Determine the [x, y] coordinate at the center of the cell enclosing the given text.  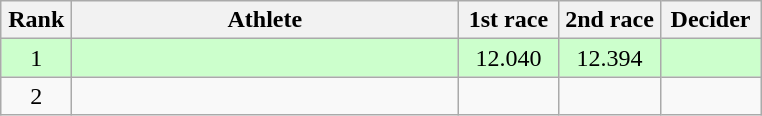
12.394 [610, 58]
12.040 [508, 58]
1st race [508, 20]
2 [36, 96]
1 [36, 58]
Decider [710, 20]
Rank [36, 20]
Athlete [265, 20]
2nd race [610, 20]
